Return (X, Y) of the center of cell containing provided text 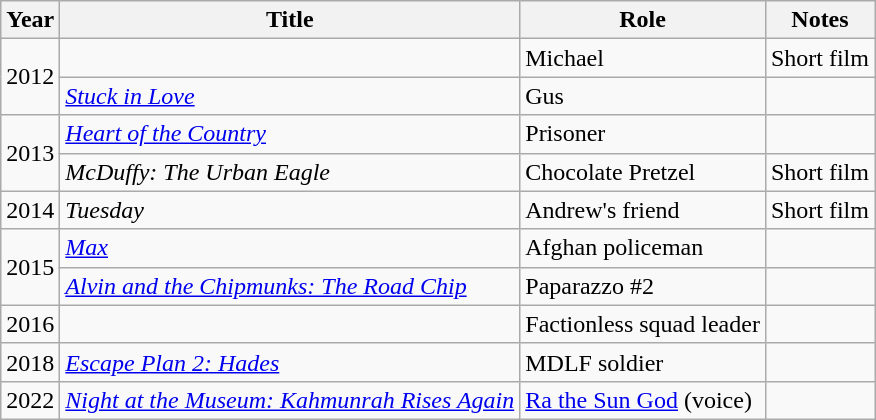
2016 (30, 324)
Chocolate Pretzel (643, 172)
Gus (643, 96)
Afghan policeman (643, 248)
2018 (30, 362)
Factionless squad leader (643, 324)
2022 (30, 400)
2014 (30, 210)
Year (30, 20)
Alvin and the Chipmunks: The Road Chip (290, 286)
Michael (643, 58)
MDLF soldier (643, 362)
2013 (30, 153)
Max (290, 248)
Stuck in Love (290, 96)
Paparazzo #2 (643, 286)
Ra the Sun God (voice) (643, 400)
Prisoner (643, 134)
2012 (30, 77)
Escape Plan 2: Hades (290, 362)
Heart of the Country (290, 134)
Tuesday (290, 210)
Notes (820, 20)
Night at the Museum: Kahmunrah Rises Again (290, 400)
McDuffy: The Urban Eagle (290, 172)
Title (290, 20)
Role (643, 20)
2015 (30, 267)
Andrew's friend (643, 210)
